Return the (X, Y) coordinate for the center point of the cell that contains the specified text.  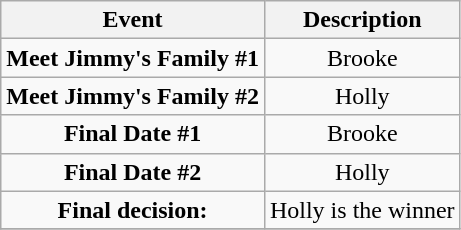
Final decision: (133, 210)
Meet Jimmy's Family #2 (133, 96)
Holly is the winner (362, 210)
Event (133, 20)
Final Date #2 (133, 172)
Final Date #1 (133, 134)
Description (362, 20)
Meet Jimmy's Family #1 (133, 58)
